Pinpoint the cell where the given text exists, returning its (X, Y) midpoint coordinate. 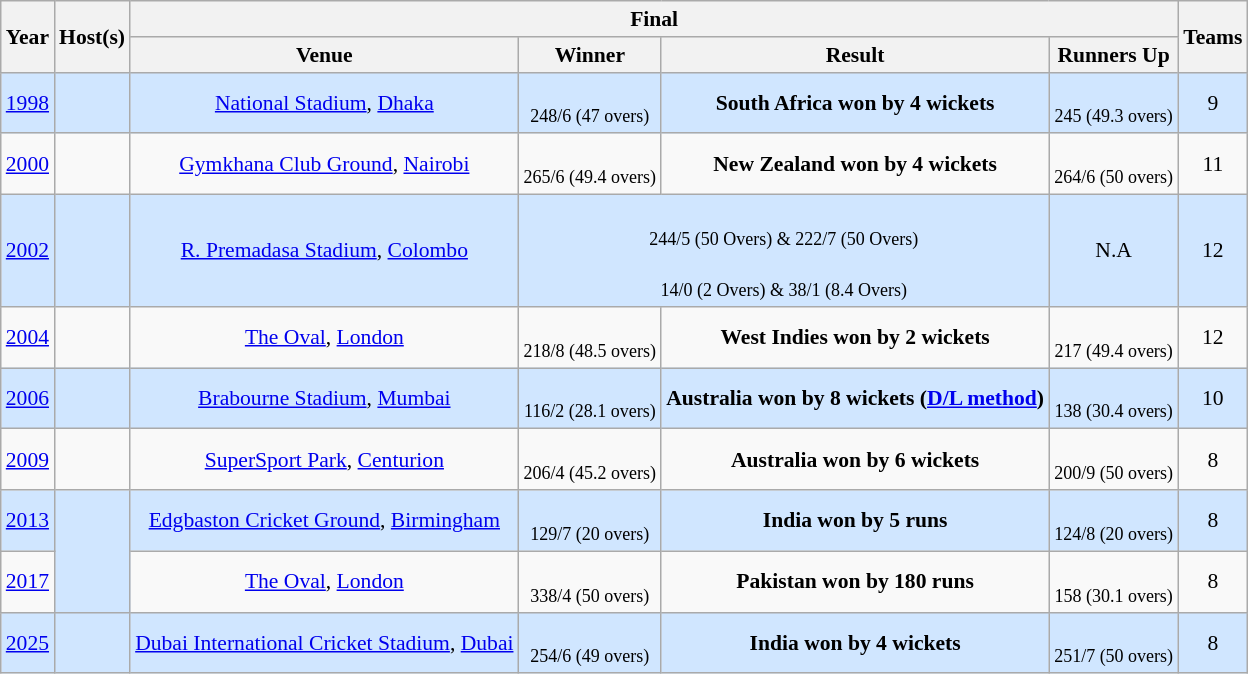
West Indies won by 2 wickets (855, 338)
124/8 (20 overs) (1114, 520)
217 (49.4 overs) (1114, 338)
Final (654, 19)
Result (855, 55)
265/6 (49.4 overs) (590, 164)
R. Premadasa Stadium, Colombo (324, 251)
10 (1212, 398)
129/7 (20 overs) (590, 520)
New Zealand won by 4 wickets (855, 164)
Edgbaston Cricket Ground, Birmingham (324, 520)
116/2 (28.1 overs) (590, 398)
218/8 (48.5 overs) (590, 338)
158 (30.1 overs) (1114, 582)
South Africa won by 4 wickets (855, 102)
2025 (28, 642)
Australia won by 6 wickets (855, 460)
9 (1212, 102)
N.A (1114, 251)
Australia won by 8 wickets (D/L method) (855, 398)
2013 (28, 520)
244/5 (50 Overs) & 222/7 (50 Overs)14/0 (2 Overs) & 38/1 (8.4 Overs) (784, 251)
338/4 (50 overs) (590, 582)
2000 (28, 164)
National Stadium, Dhaka (324, 102)
11 (1212, 164)
Teams (1212, 36)
Gymkhana Club Ground, Nairobi (324, 164)
2009 (28, 460)
2004 (28, 338)
248/6 (47 overs) (590, 102)
138 (30.4 overs) (1114, 398)
245 (49.3 overs) (1114, 102)
200/9 (50 overs) (1114, 460)
SuperSport Park, Centurion (324, 460)
Winner (590, 55)
2006 (28, 398)
251/7 (50 overs) (1114, 642)
Runners Up (1114, 55)
206/4 (45.2 overs) (590, 460)
India won by 4 wickets (855, 642)
Venue (324, 55)
1998 (28, 102)
Host(s) (92, 36)
254/6 (49 overs) (590, 642)
Pakistan won by 180 runs (855, 582)
2002 (28, 251)
264/6 (50 overs) (1114, 164)
Dubai International Cricket Stadium, Dubai (324, 642)
Year (28, 36)
Brabourne Stadium, Mumbai (324, 398)
2017 (28, 582)
India won by 5 runs (855, 520)
